Return the [x, y] coordinate for the center point of the cell that contains the specified text.  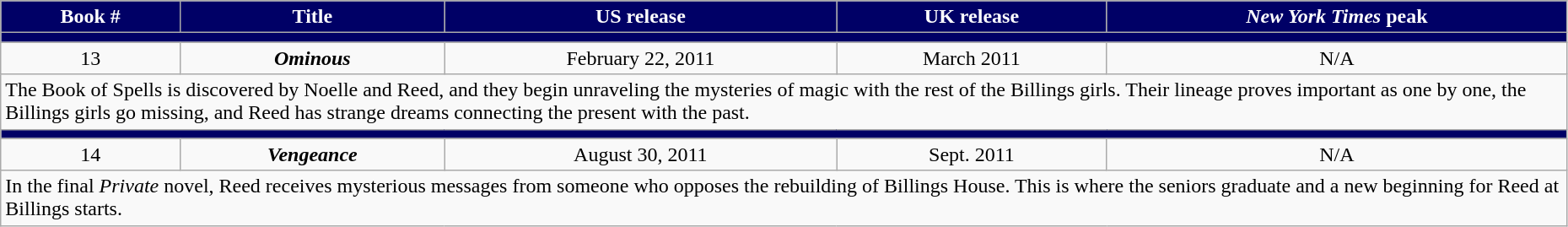
March 2011 [972, 58]
February 22, 2011 [640, 58]
13 [91, 58]
14 [91, 154]
UK release [972, 17]
Book # [91, 17]
Ominous [313, 58]
Title [313, 17]
New York Times peak [1336, 17]
Sept. 2011 [972, 154]
US release [640, 17]
Vengeance [313, 154]
August 30, 2011 [640, 154]
